Provide the (x, y) coordinate of the cell's center where the given text is located.  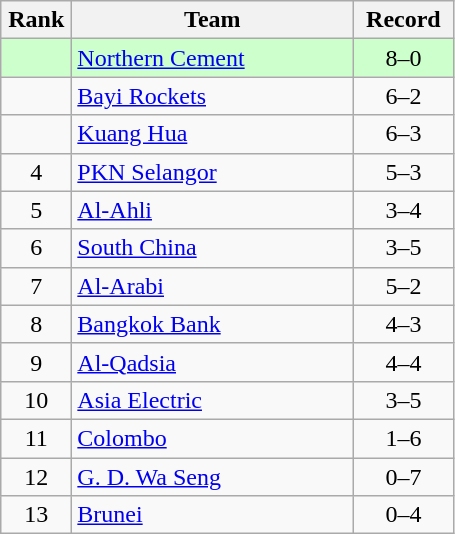
PKN Selangor (212, 172)
9 (36, 362)
5 (36, 210)
8 (36, 324)
11 (36, 438)
Northern Cement (212, 58)
4–3 (404, 324)
Record (404, 20)
Colombo (212, 438)
0–7 (404, 477)
Al-Arabi (212, 286)
4–4 (404, 362)
Rank (36, 20)
8–0 (404, 58)
12 (36, 477)
13 (36, 515)
1–6 (404, 438)
Bangkok Bank (212, 324)
6–3 (404, 134)
7 (36, 286)
10 (36, 400)
6 (36, 248)
Bayi Rockets (212, 96)
Al-Ahli (212, 210)
G. D. Wa Seng (212, 477)
Asia Electric (212, 400)
Al-Qadsia (212, 362)
Brunei (212, 515)
5–2 (404, 286)
6–2 (404, 96)
4 (36, 172)
3–4 (404, 210)
Team (212, 20)
5–3 (404, 172)
South China (212, 248)
0–4 (404, 515)
Kuang Hua (212, 134)
